Capture the cell that displays the provided text and extract its [x, y] central coordinate. 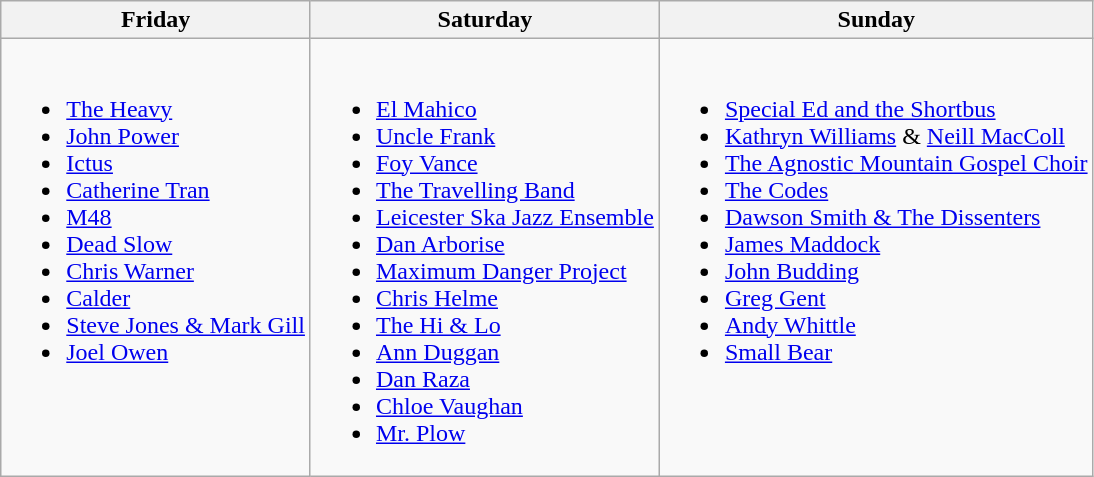
Saturday [484, 20]
The HeavyJohn PowerIctusCatherine TranM48Dead SlowChris WarnerCalderSteve Jones & Mark GillJoel Owen [156, 258]
Friday [156, 20]
Sunday [876, 20]
